Identify which cell holds the provided text, then report its [x, y] central coordinate. 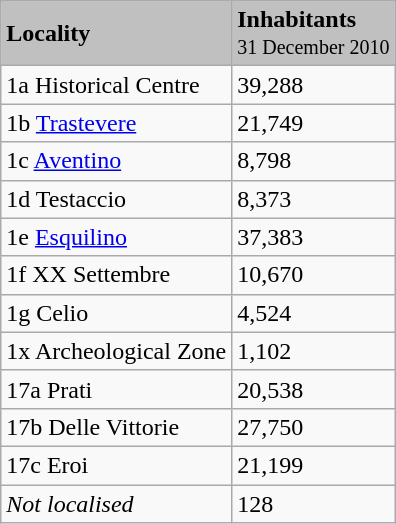
37,383 [314, 237]
Locality [116, 34]
Not localised [116, 503]
17c Eroi [116, 465]
Inhabitants31 December 2010 [314, 34]
8,798 [314, 161]
8,373 [314, 199]
17a Prati [116, 389]
1c Aventino [116, 161]
1x Archeological Zone [116, 351]
39,288 [314, 85]
1a Historical Centre [116, 85]
17b Delle Vittorie [116, 427]
21,199 [314, 465]
1,102 [314, 351]
4,524 [314, 313]
1g Celio [116, 313]
20,538 [314, 389]
1e Esquilino [116, 237]
1b Trastevere [116, 123]
128 [314, 503]
1d Testaccio [116, 199]
21,749 [314, 123]
27,750 [314, 427]
1f XX Settembre [116, 275]
10,670 [314, 275]
